Identify which cell holds the provided text, then report its [x, y] central coordinate. 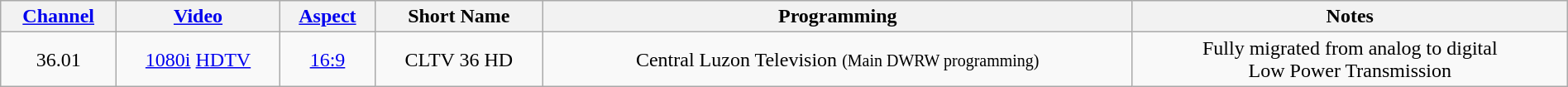
1080i HDTV [198, 60]
Notes [1350, 17]
Video [198, 17]
CLTV 36 HD [458, 60]
36.01 [59, 60]
Short Name [458, 17]
Fully migrated from analog to digitalLow Power Transmission [1350, 60]
Programming [837, 17]
Central Luzon Television (Main DWRW programming) [837, 60]
Aspect [327, 17]
16:9 [327, 60]
Channel [59, 17]
